Identify which cell holds the provided text, then report its [X, Y] central coordinate. 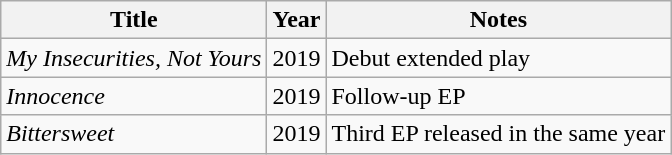
Debut extended play [498, 58]
My Insecurities, Not Yours [134, 58]
Bittersweet [134, 134]
Year [296, 20]
Follow-up EP [498, 96]
Title [134, 20]
Third EP released in the same year [498, 134]
Innocence [134, 96]
Notes [498, 20]
